Search for the cell housing the specified text and yield its (X, Y) center coordinate. 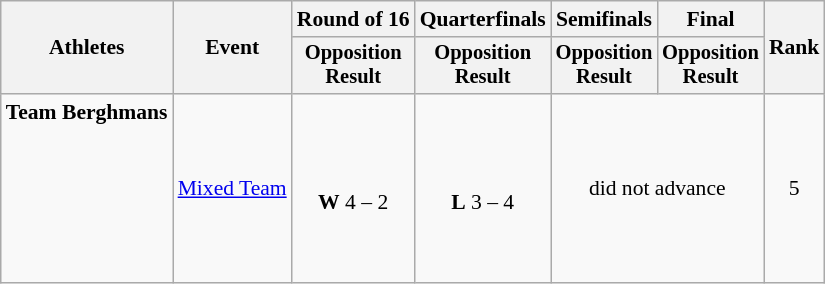
Athletes (87, 48)
Event (232, 48)
L 3 – 4 (483, 188)
Round of 16 (354, 19)
Mixed Team (232, 188)
did not advance (658, 188)
Semifinals (604, 19)
Team Berghmans (87, 188)
5 (794, 188)
Rank (794, 48)
Final (710, 19)
Quarterfinals (483, 19)
W 4 – 2 (354, 188)
